Provide the [X, Y] coordinate of the cell's center where the given text is located.  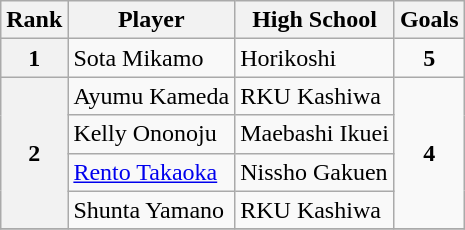
1 [34, 58]
Kelly Ononoju [152, 134]
2 [34, 153]
High School [315, 20]
Maebashi Ikuei [315, 134]
Rento Takaoka [152, 172]
Shunta Yamano [152, 210]
Rank [34, 20]
Ayumu Kameda [152, 96]
5 [429, 58]
4 [429, 153]
Horikoshi [315, 58]
Sota Mikamo [152, 58]
Goals [429, 20]
Player [152, 20]
Nissho Gakuen [315, 172]
